Find where the given text appears and provide that cell's center as [x, y] coordinate. 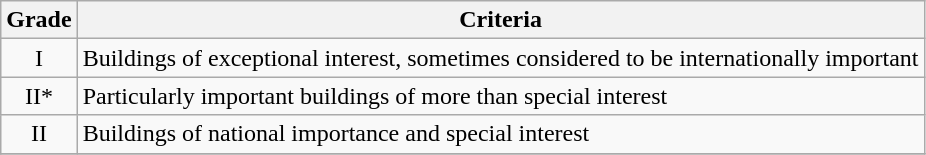
II [39, 134]
Buildings of exceptional interest, sometimes considered to be internationally important [500, 58]
I [39, 58]
Particularly important buildings of more than special interest [500, 96]
Criteria [500, 20]
Grade [39, 20]
II* [39, 96]
Buildings of national importance and special interest [500, 134]
